Identify which cell holds the provided text, then report its [x, y] central coordinate. 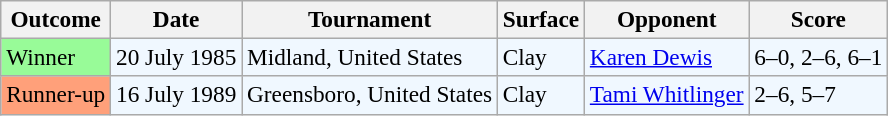
Karen Dewis [666, 57]
Opponent [666, 19]
20 July 1985 [176, 57]
Score [818, 19]
Outcome [56, 19]
2–6, 5–7 [818, 95]
Runner-up [56, 95]
16 July 1989 [176, 95]
Midland, United States [370, 57]
Date [176, 19]
Tami Whitlinger [666, 95]
6–0, 2–6, 6–1 [818, 57]
Winner [56, 57]
Surface [540, 19]
Greensboro, United States [370, 95]
Tournament [370, 19]
